Output the (X, Y) coordinate of the center of the cell containing the given text.  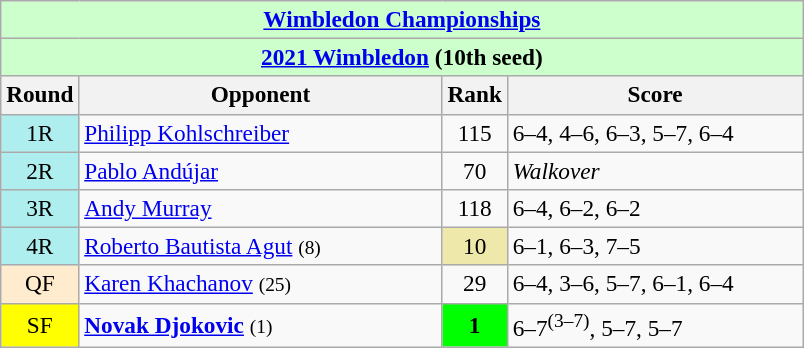
6–7(3–7), 5–7, 5–7 (655, 325)
Novak Djokovic (1) (260, 325)
Andy Murray (260, 208)
4R (40, 246)
70 (474, 170)
6–4, 3–6, 5–7, 6–1, 6–4 (655, 284)
SF (40, 325)
1 (474, 325)
Rank (474, 95)
115 (474, 133)
Philipp Kohlschreiber (260, 133)
6–4, 6–2, 6–2 (655, 208)
3R (40, 208)
6–1, 6–3, 7–5 (655, 246)
Karen Khachanov (25) (260, 284)
6–4, 4–6, 6–3, 5–7, 6–4 (655, 133)
Score (655, 95)
1R (40, 133)
Opponent (260, 95)
Walkover (655, 170)
QF (40, 284)
2021 Wimbledon (10th seed) (402, 57)
10 (474, 246)
Roberto Bautista Agut (8) (260, 246)
2R (40, 170)
Wimbledon Championships (402, 19)
Round (40, 95)
Pablo Andújar (260, 170)
118 (474, 208)
29 (474, 284)
